Return [x, y] of the center of cell containing provided text 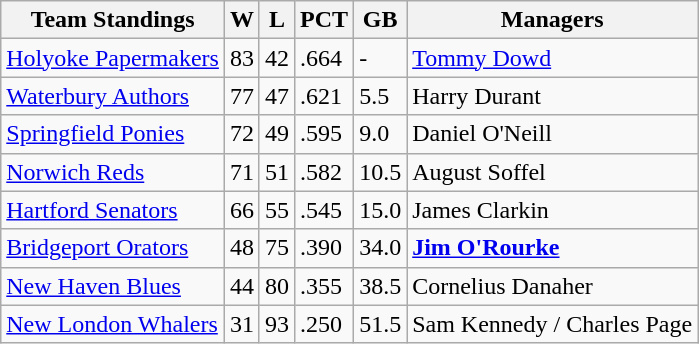
.390 [324, 248]
51.5 [380, 324]
38.5 [380, 286]
L [276, 20]
71 [242, 172]
GB [380, 20]
5.5 [380, 96]
75 [276, 248]
47 [276, 96]
Managers [552, 20]
.250 [324, 324]
New Haven Blues [113, 286]
15.0 [380, 210]
PCT [324, 20]
51 [276, 172]
New London Whalers [113, 324]
James Clarkin [552, 210]
31 [242, 324]
.582 [324, 172]
- [380, 58]
77 [242, 96]
93 [276, 324]
72 [242, 134]
42 [276, 58]
49 [276, 134]
W [242, 20]
Cornelius Danaher [552, 286]
Tommy Dowd [552, 58]
34.0 [380, 248]
10.5 [380, 172]
80 [276, 286]
55 [276, 210]
.545 [324, 210]
.595 [324, 134]
44 [242, 286]
9.0 [380, 134]
Team Standings [113, 20]
Bridgeport Orators [113, 248]
Jim O'Rourke [552, 248]
.664 [324, 58]
Waterbury Authors [113, 96]
66 [242, 210]
Springfield Ponies [113, 134]
.355 [324, 286]
Daniel O'Neill [552, 134]
48 [242, 248]
Norwich Reds [113, 172]
Holyoke Papermakers [113, 58]
August Soffel [552, 172]
Sam Kennedy / Charles Page [552, 324]
Hartford Senators [113, 210]
.621 [324, 96]
83 [242, 58]
Harry Durant [552, 96]
